For the text-containing cell, return its midpoint in [x, y] coordinate format. 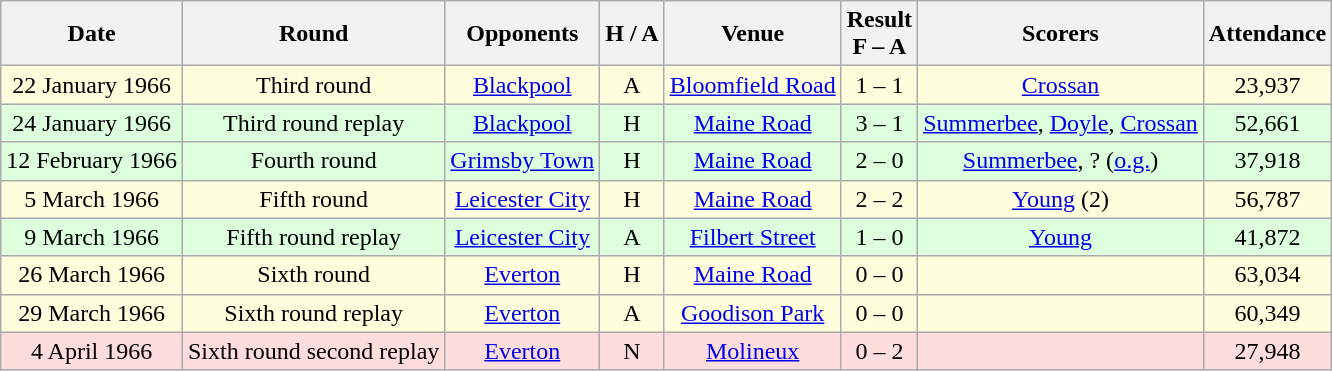
56,787 [1267, 199]
Attendance [1267, 34]
Fifth round [313, 199]
1 – 0 [879, 237]
52,661 [1267, 123]
Third round replay [313, 123]
37,918 [1267, 161]
Molineux [752, 351]
Sixth round replay [313, 313]
Fifth round replay [313, 237]
Round [313, 34]
2 – 0 [879, 161]
ResultF – A [879, 34]
4 April 1966 [92, 351]
2 – 2 [879, 199]
H / A [632, 34]
Sixth round second replay [313, 351]
Young [1061, 237]
26 March 1966 [92, 275]
29 March 1966 [92, 313]
27,948 [1267, 351]
Date [92, 34]
Venue [752, 34]
63,034 [1267, 275]
Summerbee, ? (o.g.) [1061, 161]
9 March 1966 [92, 237]
Sixth round [313, 275]
41,872 [1267, 237]
0 – 2 [879, 351]
23,937 [1267, 85]
3 – 1 [879, 123]
Young (2) [1061, 199]
24 January 1966 [92, 123]
1 – 1 [879, 85]
Opponents [522, 34]
Third round [313, 85]
Goodison Park [752, 313]
Filbert Street [752, 237]
5 March 1966 [92, 199]
22 January 1966 [92, 85]
Scorers [1061, 34]
Summerbee, Doyle, Crossan [1061, 123]
Fourth round [313, 161]
N [632, 351]
Bloomfield Road [752, 85]
12 February 1966 [92, 161]
Grimsby Town [522, 161]
60,349 [1267, 313]
Crossan [1061, 85]
